Identify which cell holds the provided text, then report its (x, y) central coordinate. 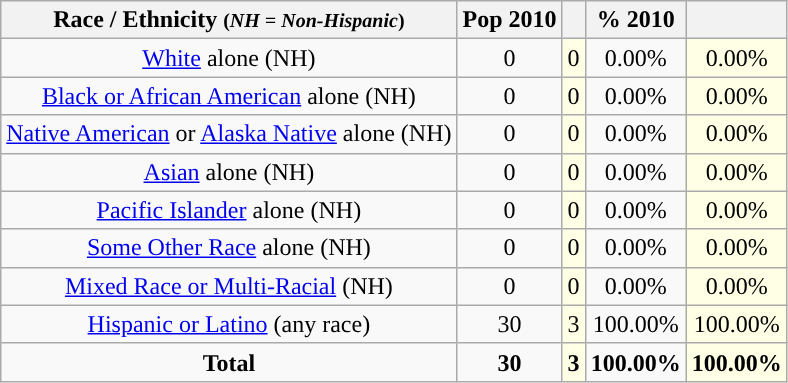
White alone (NH) (229, 58)
Pacific Islander alone (NH) (229, 210)
Race / Ethnicity (NH = Non-Hispanic) (229, 20)
Native American or Alaska Native alone (NH) (229, 134)
% 2010 (636, 20)
Mixed Race or Multi-Racial (NH) (229, 286)
Some Other Race alone (NH) (229, 248)
Black or African American alone (NH) (229, 96)
Asian alone (NH) (229, 172)
Total (229, 362)
Hispanic or Latino (any race) (229, 324)
Pop 2010 (510, 20)
